Pinpoint the cell where the given text exists, returning its (X, Y) midpoint coordinate. 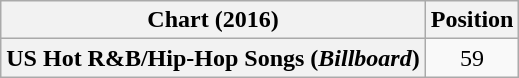
Position (472, 20)
59 (472, 58)
Chart (2016) (213, 20)
US Hot R&B/Hip-Hop Songs (Billboard) (213, 58)
